Pinpoint the cell where the given text exists, returning its (X, Y) midpoint coordinate. 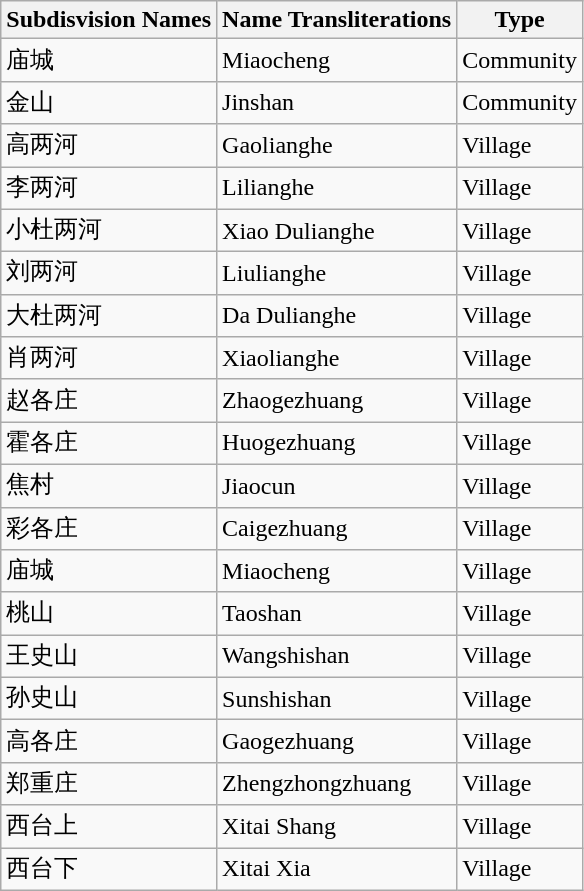
Gaogezhuang (337, 742)
王史山 (109, 656)
Subdisvision Names (109, 20)
大杜两河 (109, 316)
Xitai Shang (337, 826)
西台下 (109, 870)
Name Transliterations (337, 20)
金山 (109, 102)
Xiaolianghe (337, 358)
郑重庄 (109, 784)
Sunshishan (337, 698)
高各庄 (109, 742)
孙史山 (109, 698)
Taoshan (337, 614)
Jiaocun (337, 486)
赵各庄 (109, 400)
焦村 (109, 486)
肖两河 (109, 358)
彩各庄 (109, 528)
Liulianghe (337, 274)
刘两河 (109, 274)
小杜两河 (109, 230)
李两河 (109, 188)
Jinshan (337, 102)
Type (520, 20)
Zhaogezhuang (337, 400)
Wangshishan (337, 656)
Caigezhuang (337, 528)
高两河 (109, 146)
Zhengzhongzhuang (337, 784)
Gaolianghe (337, 146)
西台上 (109, 826)
Da Dulianghe (337, 316)
Huogezhuang (337, 444)
Lilianghe (337, 188)
霍各庄 (109, 444)
Xiao Dulianghe (337, 230)
桃山 (109, 614)
Xitai Xia (337, 870)
